Scan for the cell matching the given text and deliver its [x, y] coordinate at center. 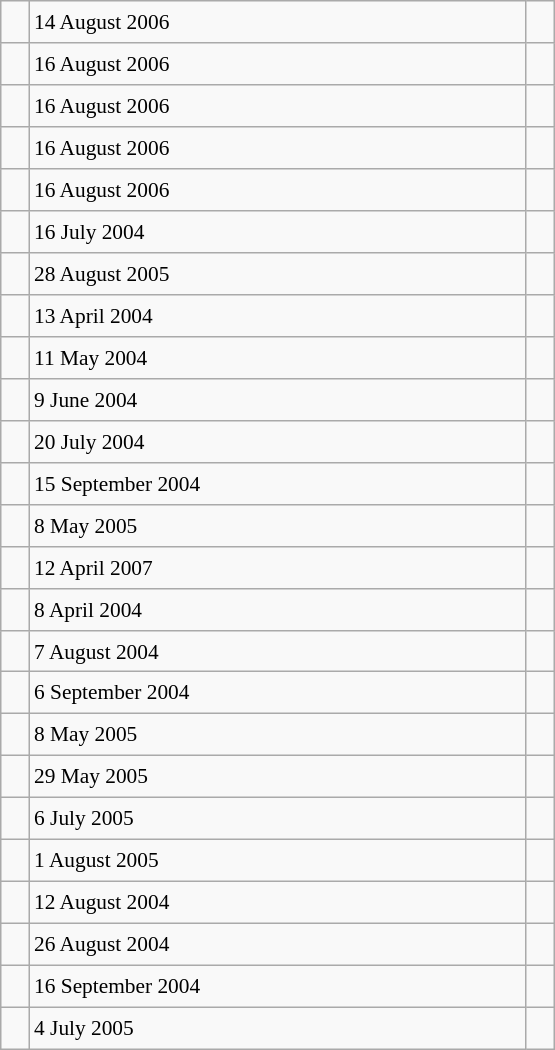
28 August 2005 [278, 274]
15 September 2004 [278, 483]
16 July 2004 [278, 232]
6 July 2005 [278, 819]
16 September 2004 [278, 986]
9 June 2004 [278, 399]
7 August 2004 [278, 651]
14 August 2006 [278, 22]
4 July 2005 [278, 1028]
1 August 2005 [278, 861]
13 April 2004 [278, 316]
12 August 2004 [278, 903]
26 August 2004 [278, 945]
11 May 2004 [278, 358]
6 September 2004 [278, 693]
12 April 2007 [278, 567]
8 April 2004 [278, 609]
20 July 2004 [278, 441]
29 May 2005 [278, 777]
